Search for the cell housing the specified text and yield its (X, Y) center coordinate. 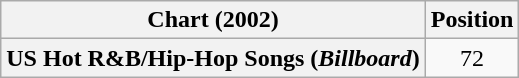
Chart (2002) (213, 20)
72 (472, 58)
Position (472, 20)
US Hot R&B/Hip-Hop Songs (Billboard) (213, 58)
